Return [x, y] of the center of cell containing provided text 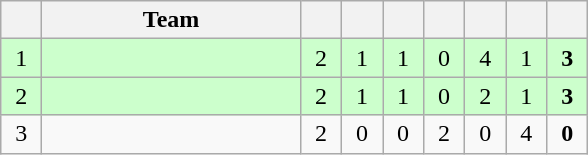
Team [172, 20]
